Extract the [X, Y] coordinate from the center of the cell holding the provided text.  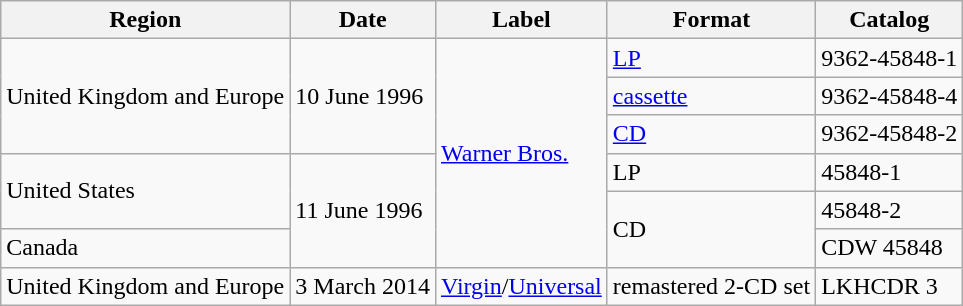
10 June 1996 [363, 96]
LKHCDR 3 [890, 286]
45848-2 [890, 210]
Format [711, 20]
Warner Bros. [521, 153]
9362-45848-1 [890, 58]
cassette [711, 96]
United States [146, 191]
Canada [146, 248]
9362-45848-2 [890, 134]
9362-45848-4 [890, 96]
remastered 2-CD set [711, 286]
Region [146, 20]
11 June 1996 [363, 210]
Catalog [890, 20]
3 March 2014 [363, 286]
Label [521, 20]
Virgin/Universal [521, 286]
Date [363, 20]
CDW 45848 [890, 248]
45848-1 [890, 172]
